Detect which cell encompasses the target text, then output its (x, y) center coordinate. 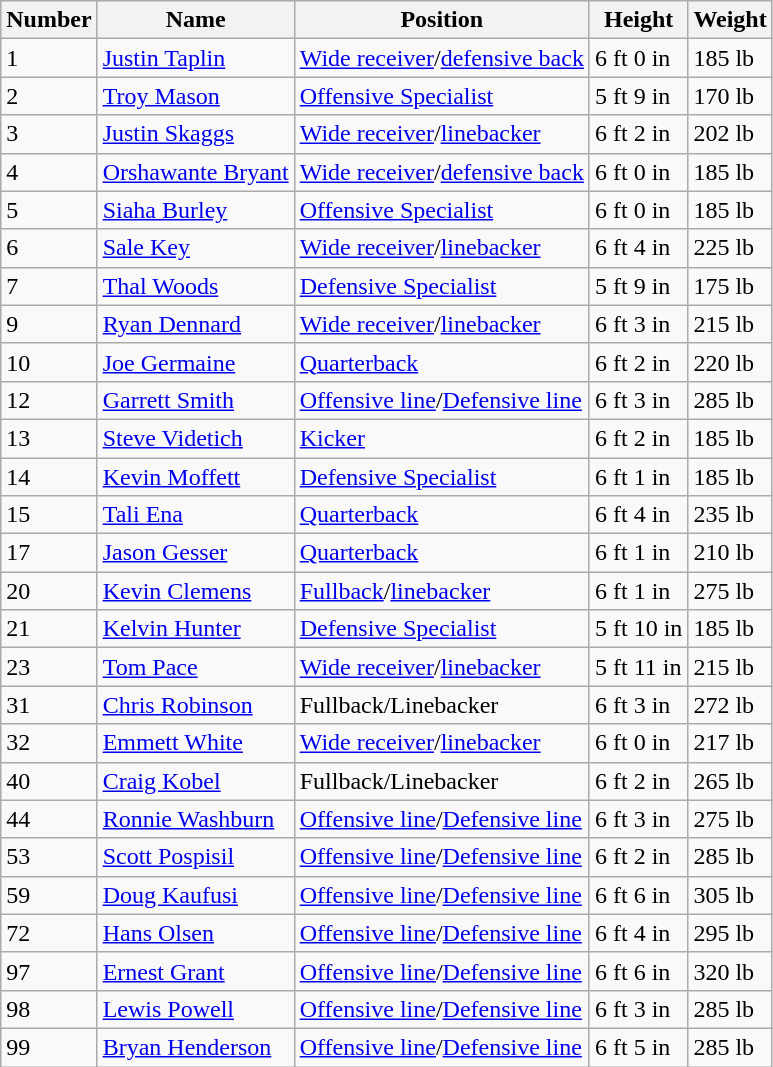
2 (49, 96)
Lewis Powell (196, 1009)
14 (49, 477)
72 (49, 933)
Name (196, 20)
Garrett Smith (196, 400)
Thal Woods (196, 286)
Scott Pospisil (196, 857)
Siaha Burley (196, 210)
225 lb (730, 248)
Kevin Moffett (196, 477)
220 lb (730, 362)
12 (49, 400)
Tali Ena (196, 515)
Ronnie Washburn (196, 819)
20 (49, 591)
Craig Kobel (196, 781)
53 (49, 857)
9 (49, 324)
170 lb (730, 96)
Orshawante Bryant (196, 172)
Number (49, 20)
Ernest Grant (196, 971)
175 lb (730, 286)
265 lb (730, 781)
7 (49, 286)
210 lb (730, 553)
13 (49, 438)
21 (49, 629)
295 lb (730, 933)
Steve Videtich (196, 438)
Chris Robinson (196, 705)
6 ft 5 in (638, 1047)
5 ft 10 in (638, 629)
Position (442, 20)
Bryan Henderson (196, 1047)
272 lb (730, 705)
59 (49, 895)
10 (49, 362)
Kicker (442, 438)
Justin Skaggs (196, 134)
Emmett White (196, 743)
Hans Olsen (196, 933)
217 lb (730, 743)
Justin Taplin (196, 58)
Kelvin Hunter (196, 629)
Joe Germaine (196, 362)
235 lb (730, 515)
1 (49, 58)
Doug Kaufusi (196, 895)
Weight (730, 20)
23 (49, 667)
Tom Pace (196, 667)
Sale Key (196, 248)
40 (49, 781)
5 ft 11 in (638, 667)
44 (49, 819)
320 lb (730, 971)
Fullback/linebacker (442, 591)
5 (49, 210)
17 (49, 553)
Jason Gesser (196, 553)
Troy Mason (196, 96)
99 (49, 1047)
4 (49, 172)
97 (49, 971)
15 (49, 515)
Height (638, 20)
32 (49, 743)
Kevin Clemens (196, 591)
6 (49, 248)
202 lb (730, 134)
3 (49, 134)
305 lb (730, 895)
31 (49, 705)
98 (49, 1009)
Ryan Dennard (196, 324)
